Find where the given text appears and provide that cell's center as [X, Y] coordinate. 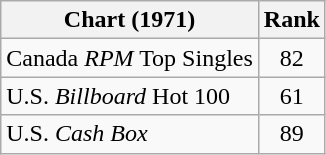
Canada RPM Top Singles [130, 58]
U.S. Cash Box [130, 134]
82 [292, 58]
89 [292, 134]
Chart (1971) [130, 20]
61 [292, 96]
Rank [292, 20]
U.S. Billboard Hot 100 [130, 96]
